Find where the given text appears and provide that cell's center as (X, Y) coordinate. 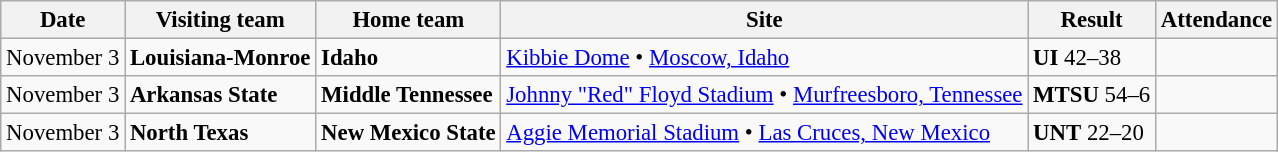
Middle Tennessee (408, 95)
North Texas (220, 133)
New Mexico State (408, 133)
Visiting team (220, 20)
Attendance (1216, 20)
Idaho (408, 58)
Site (764, 20)
Louisiana-Monroe (220, 58)
Result (1092, 20)
MTSU 54–6 (1092, 95)
Arkansas State (220, 95)
UNT 22–20 (1092, 133)
Aggie Memorial Stadium • Las Cruces, New Mexico (764, 133)
Johnny "Red" Floyd Stadium • Murfreesboro, Tennessee (764, 95)
Home team (408, 20)
Date (63, 20)
Kibbie Dome • Moscow, Idaho (764, 58)
UI 42–38 (1092, 58)
